Find where the given text appears and provide that cell's center as (X, Y) coordinate. 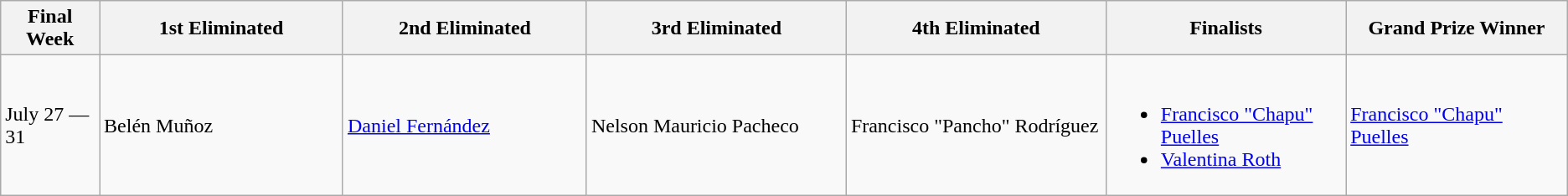
Belén Muñoz (221, 126)
Finalists (1225, 28)
2nd Eliminated (464, 28)
Final Week (50, 28)
Francisco "Pancho" Rodríguez (976, 126)
Francisco "Chapu" Puelles (1457, 126)
July 27 — 31 (50, 126)
3rd Eliminated (716, 28)
4th Eliminated (976, 28)
Nelson Mauricio Pacheco (716, 126)
1st Eliminated (221, 28)
Daniel Fernández (464, 126)
Grand Prize Winner (1457, 28)
Francisco "Chapu" PuellesValentina Roth (1225, 126)
